Output the (X, Y) coordinate of the center of the cell containing the given text.  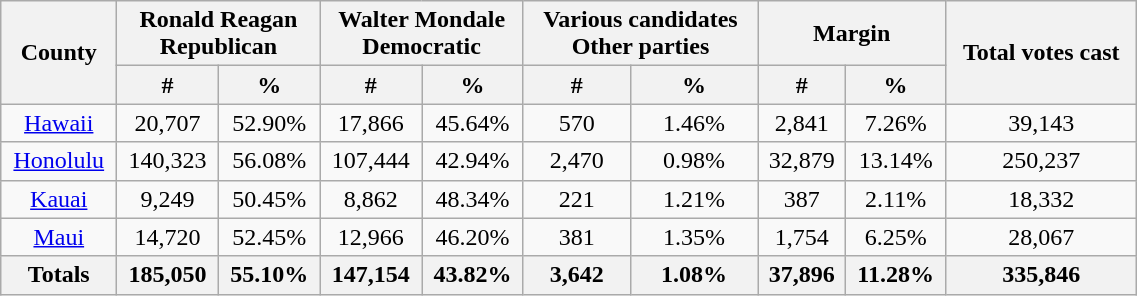
12,966 (371, 237)
1.21% (694, 199)
17,866 (371, 123)
8,862 (371, 199)
140,323 (168, 161)
147,154 (371, 275)
20,707 (168, 123)
48.34% (473, 199)
Totals (59, 275)
381 (576, 237)
Maui (59, 237)
1.35% (694, 237)
9,249 (168, 199)
570 (576, 123)
55.10% (269, 275)
1.08% (694, 275)
52.90% (269, 123)
185,050 (168, 275)
11.28% (896, 275)
387 (802, 199)
Kauai (59, 199)
42.94% (473, 161)
Ronald ReaganRepublican (218, 34)
7.26% (896, 123)
37,896 (802, 275)
1.46% (694, 123)
50.45% (269, 199)
County (59, 52)
Hawaii (59, 123)
43.82% (473, 275)
3,642 (576, 275)
18,332 (1042, 199)
2,470 (576, 161)
6.25% (896, 237)
39,143 (1042, 123)
221 (576, 199)
13.14% (896, 161)
32,879 (802, 161)
46.20% (473, 237)
14,720 (168, 237)
2,841 (802, 123)
28,067 (1042, 237)
107,444 (371, 161)
Walter MondaleDemocratic (422, 34)
250,237 (1042, 161)
0.98% (694, 161)
45.64% (473, 123)
Margin (852, 34)
52.45% (269, 237)
1,754 (802, 237)
Total votes cast (1042, 52)
2.11% (896, 199)
Various candidatesOther parties (640, 34)
Honolulu (59, 161)
56.08% (269, 161)
335,846 (1042, 275)
